Output the (X, Y) coordinate of the center of the cell containing the given text.  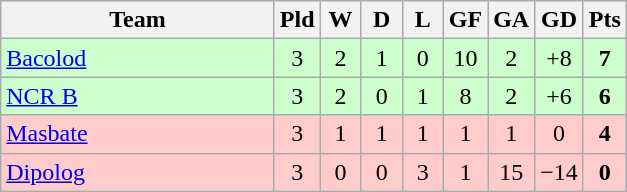
Team (138, 20)
Pts (604, 20)
GD (560, 20)
Bacolod (138, 58)
15 (512, 172)
7 (604, 58)
6 (604, 96)
W (340, 20)
4 (604, 134)
Pld (297, 20)
GF (465, 20)
L (422, 20)
+8 (560, 58)
Dipolog (138, 172)
−14 (560, 172)
10 (465, 58)
GA (512, 20)
+6 (560, 96)
D (382, 20)
8 (465, 96)
Masbate (138, 134)
NCR B (138, 96)
